Find where the given text appears and provide that cell's center as [x, y] coordinate. 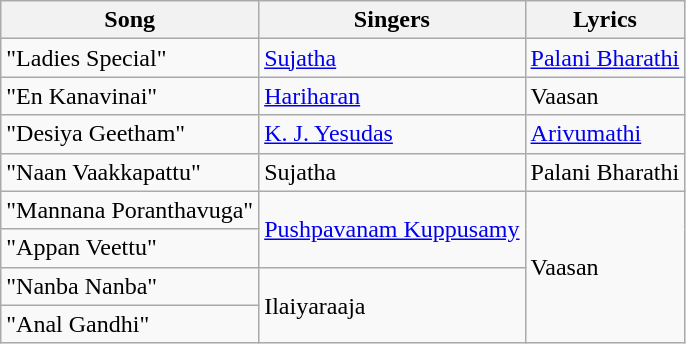
"Naan Vaakkapattu" [130, 172]
"Appan Veettu" [130, 248]
"Desiya Geetham" [130, 134]
"Ladies Special" [130, 58]
"Nanba Nanba" [130, 286]
"Anal Gandhi" [130, 324]
"Mannana Poranthavuga" [130, 210]
K. J. Yesudas [392, 134]
Lyrics [605, 20]
Ilaiyaraaja [392, 305]
Singers [392, 20]
Hariharan [392, 96]
"En Kanavinai" [130, 96]
Arivumathi [605, 134]
Pushpavanam Kuppusamy [392, 229]
Song [130, 20]
